Capture the cell that displays the provided text and extract its (X, Y) central coordinate. 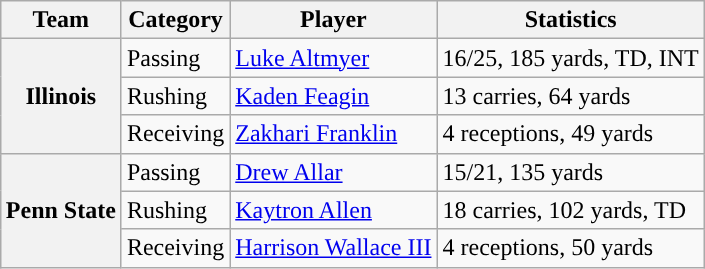
Category (175, 20)
4 receptions, 49 yards (570, 134)
Harrison Wallace III (334, 248)
Penn State (60, 210)
Kaytron Allen (334, 210)
Team (60, 20)
Kaden Feagin (334, 96)
Luke Altmyer (334, 58)
18 carries, 102 yards, TD (570, 210)
4 receptions, 50 yards (570, 248)
16/25, 185 yards, TD, INT (570, 58)
13 carries, 64 yards (570, 96)
Illinois (60, 96)
Statistics (570, 20)
15/21, 135 yards (570, 172)
Drew Allar (334, 172)
Zakhari Franklin (334, 134)
Player (334, 20)
